Extract the [X, Y] coordinate from the center of the cell holding the provided text.  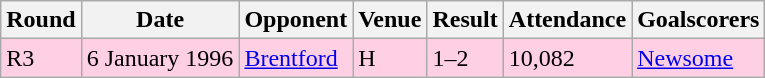
Round [41, 20]
Brentford [296, 58]
Newsome [698, 58]
Attendance [567, 20]
H [390, 58]
Goalscorers [698, 20]
Venue [390, 20]
10,082 [567, 58]
Opponent [296, 20]
1–2 [465, 58]
6 January 1996 [160, 58]
Result [465, 20]
R3 [41, 58]
Date [160, 20]
